Identify which cell holds the provided text, then report its (x, y) central coordinate. 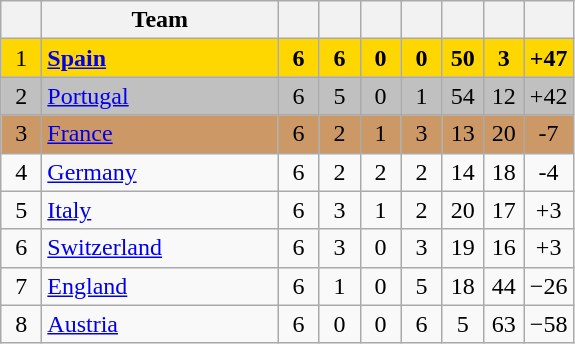
England (160, 286)
Austria (160, 324)
+42 (548, 96)
19 (462, 248)
France (160, 134)
54 (462, 96)
50 (462, 58)
+47 (548, 58)
17 (504, 210)
16 (504, 248)
13 (462, 134)
-7 (548, 134)
Germany (160, 172)
Switzerland (160, 248)
−58 (548, 324)
Team (160, 20)
Italy (160, 210)
12 (504, 96)
Portugal (160, 96)
8 (22, 324)
4 (22, 172)
14 (462, 172)
63 (504, 324)
7 (22, 286)
−26 (548, 286)
Spain (160, 58)
-4 (548, 172)
44 (504, 286)
